From the cell containing the given text, extract its center point as (x, y) coordinate. 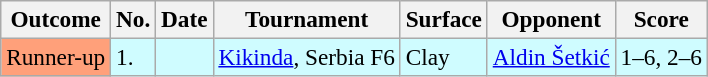
Runner-up (56, 57)
1. (134, 57)
Clay (444, 57)
Kikinda, Serbia F6 (306, 57)
Surface (444, 19)
Outcome (56, 19)
1–6, 2–6 (661, 57)
Opponent (551, 19)
Date (184, 19)
Score (661, 19)
Tournament (306, 19)
Aldin Šetkić (551, 57)
No. (134, 19)
